Pinpoint the cell where the given text exists, returning its (X, Y) midpoint coordinate. 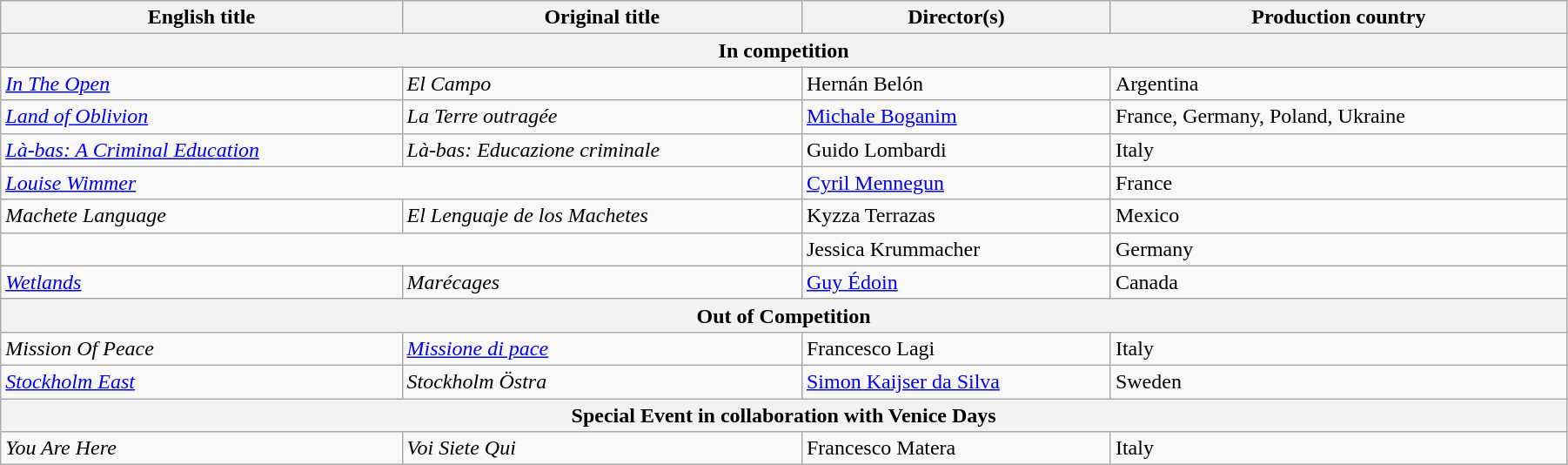
Kyzza Terrazas (955, 216)
Out of Competition (784, 315)
Director(s) (955, 17)
El Lenguaje de los Machetes (602, 216)
Louise Wimmer (402, 183)
Là-bas: Educazione criminale (602, 150)
Wetlands (202, 282)
Voi Siete Qui (602, 448)
Guido Lombardi (955, 150)
Sweden (1338, 381)
Production country (1338, 17)
Guy Édoin (955, 282)
Marécages (602, 282)
Missione di pace (602, 348)
In competition (784, 51)
Hernán Belón (955, 84)
Stockholm East (202, 381)
Là-bas: A Criminal Education (202, 150)
Machete Language (202, 216)
France, Germany, Poland, Ukraine (1338, 117)
Francesco Matera (955, 448)
In The Open (202, 84)
La Terre outragée (602, 117)
You Are Here (202, 448)
Jessica Krummacher (955, 249)
Land of Oblivion (202, 117)
Simon Kaijser da Silva (955, 381)
El Campo (602, 84)
Germany (1338, 249)
Argentina (1338, 84)
Stockholm Östra (602, 381)
Canada (1338, 282)
English title (202, 17)
Michale Boganim (955, 117)
Mexico (1338, 216)
Cyril Mennegun (955, 183)
Francesco Lagi (955, 348)
France (1338, 183)
Mission Of Peace (202, 348)
Original title (602, 17)
Special Event in collaboration with Venice Days (784, 415)
